For the text-containing cell, return its midpoint in [x, y] coordinate format. 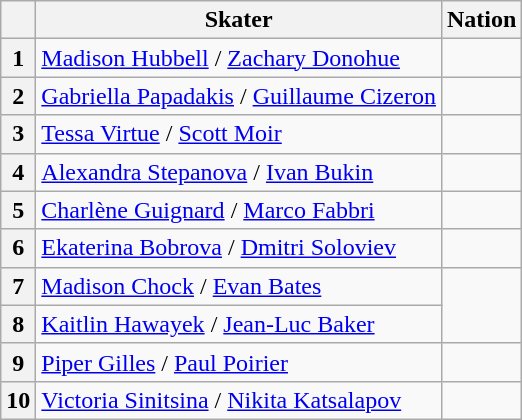
4 [18, 172]
Gabriella Papadakis / Guillaume Cizeron [239, 96]
Skater [239, 20]
9 [18, 362]
Ekaterina Bobrova / Dmitri Soloviev [239, 248]
Charlène Guignard / Marco Fabbri [239, 210]
7 [18, 286]
2 [18, 96]
Madison Chock / Evan Bates [239, 286]
3 [18, 134]
Kaitlin Hawayek / Jean-Luc Baker [239, 324]
Alexandra Stepanova / Ivan Bukin [239, 172]
Victoria Sinitsina / Nikita Katsalapov [239, 400]
1 [18, 58]
Tessa Virtue / Scott Moir [239, 134]
Piper Gilles / Paul Poirier [239, 362]
5 [18, 210]
10 [18, 400]
Madison Hubbell / Zachary Donohue [239, 58]
Nation [481, 20]
6 [18, 248]
8 [18, 324]
